Capture the cell that displays the provided text and extract its (X, Y) central coordinate. 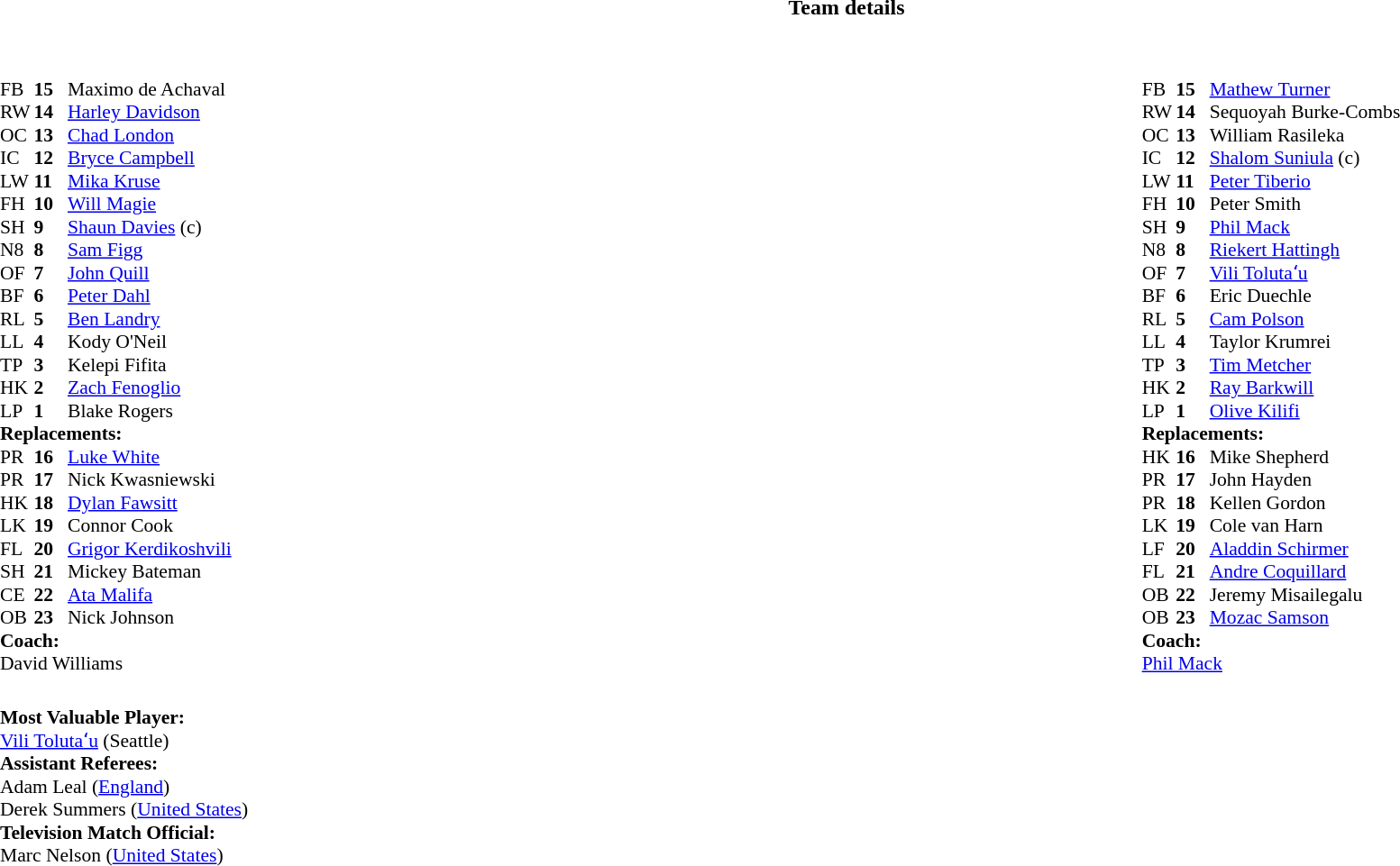
Zach Fenoglio (150, 388)
David Williams (115, 664)
Peter Dahl (150, 296)
Replacements: (115, 433)
Chad London (150, 135)
Nick Johnson (150, 617)
Ben Landry (150, 319)
Nick Kwasniewski (150, 480)
Kody O'Neil (150, 342)
Connor Cook (150, 525)
Mika Kruse (150, 181)
Coach: (115, 641)
Shaun Davies (c) (150, 227)
John Quill (150, 273)
LF (1159, 549)
Kelepi Fifita (150, 365)
Luke White (150, 457)
Ata Malifa (150, 595)
Sam Figg (150, 250)
Grigor Kerdikoshvili (150, 549)
Mickey Bateman (150, 572)
Bryce Campbell (150, 158)
CE (17, 595)
Will Magie (150, 205)
Dylan Fawsitt (150, 503)
Maximo de Achaval (150, 89)
Harley Davidson (150, 113)
Blake Rogers (150, 411)
